Return [x, y] of the center of cell containing provided text 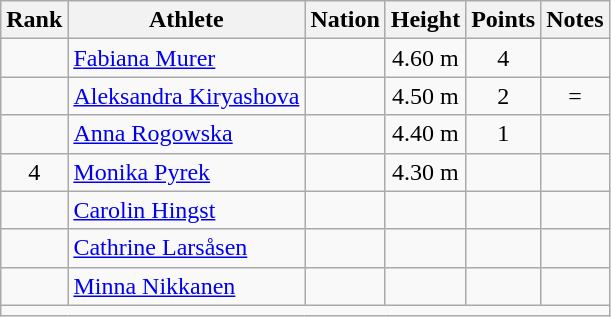
Athlete [186, 20]
= [575, 96]
2 [504, 96]
Minna Nikkanen [186, 286]
Nation [345, 20]
Notes [575, 20]
1 [504, 134]
4.60 m [425, 58]
4.50 m [425, 96]
Points [504, 20]
Carolin Hingst [186, 210]
Rank [34, 20]
Anna Rogowska [186, 134]
4.30 m [425, 172]
Aleksandra Kiryashova [186, 96]
4.40 m [425, 134]
Monika Pyrek [186, 172]
Height [425, 20]
Cathrine Larsåsen [186, 248]
Fabiana Murer [186, 58]
